Search for the cell housing the specified text and yield its (X, Y) center coordinate. 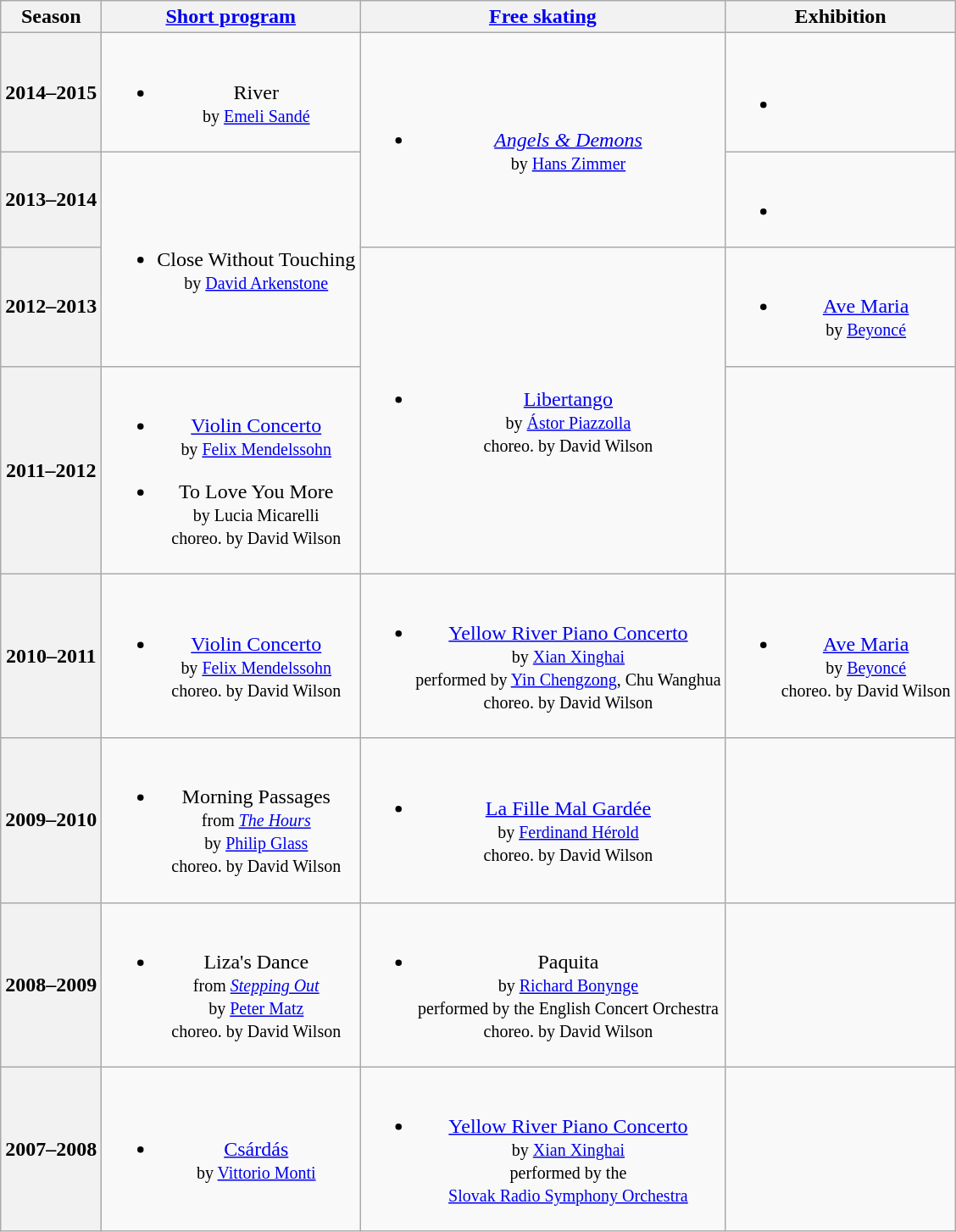
Paquita by Richard Bonynge performed by the English Concert Orchestra choreo. by David Wilson (543, 985)
2007–2008 (51, 1149)
Ave Maria by Beyoncé (841, 307)
Yellow River Piano Concerto by Xian Xinghai performed by Yin Chengzong, Chu Wanghua choreo. by David Wilson (543, 656)
Close Without Touching by David Arkenstone (231, 259)
2009–2010 (51, 820)
Ave Maria by Beyoncé choreo. by David Wilson (841, 656)
La Fille Mal Gardée by Ferdinand Hérold choreo. by David Wilson (543, 820)
Angels & Demons by Hans Zimmer (543, 141)
2014–2015 (51, 92)
2011–2012 (51, 469)
Violin Concerto by Felix Mendelssohn choreo. by David Wilson (231, 656)
River by Emeli Sandé (231, 92)
2012–2013 (51, 307)
Short program (231, 17)
Liza's Dance from Stepping Out by Peter Matz choreo. by David Wilson (231, 985)
Csárdás by Vittorio Monti (231, 1149)
Yellow River Piano Concerto by Xian Xinghai performed by the Slovak Radio Symphony Orchestra (543, 1149)
2013–2014 (51, 200)
Violin Concerto by Felix Mendelssohn To Love You More by Lucia Micarelli choreo. by David Wilson (231, 469)
Morning Passages from The Hours by Philip Glass choreo. by David Wilson (231, 820)
Exhibition (841, 17)
Free skating (543, 17)
2008–2009 (51, 985)
Libertango by Ástor Piazzolla choreo. by David Wilson (543, 410)
2010–2011 (51, 656)
Season (51, 17)
